Detect which cell encompasses the target text, then output its [X, Y] center coordinate. 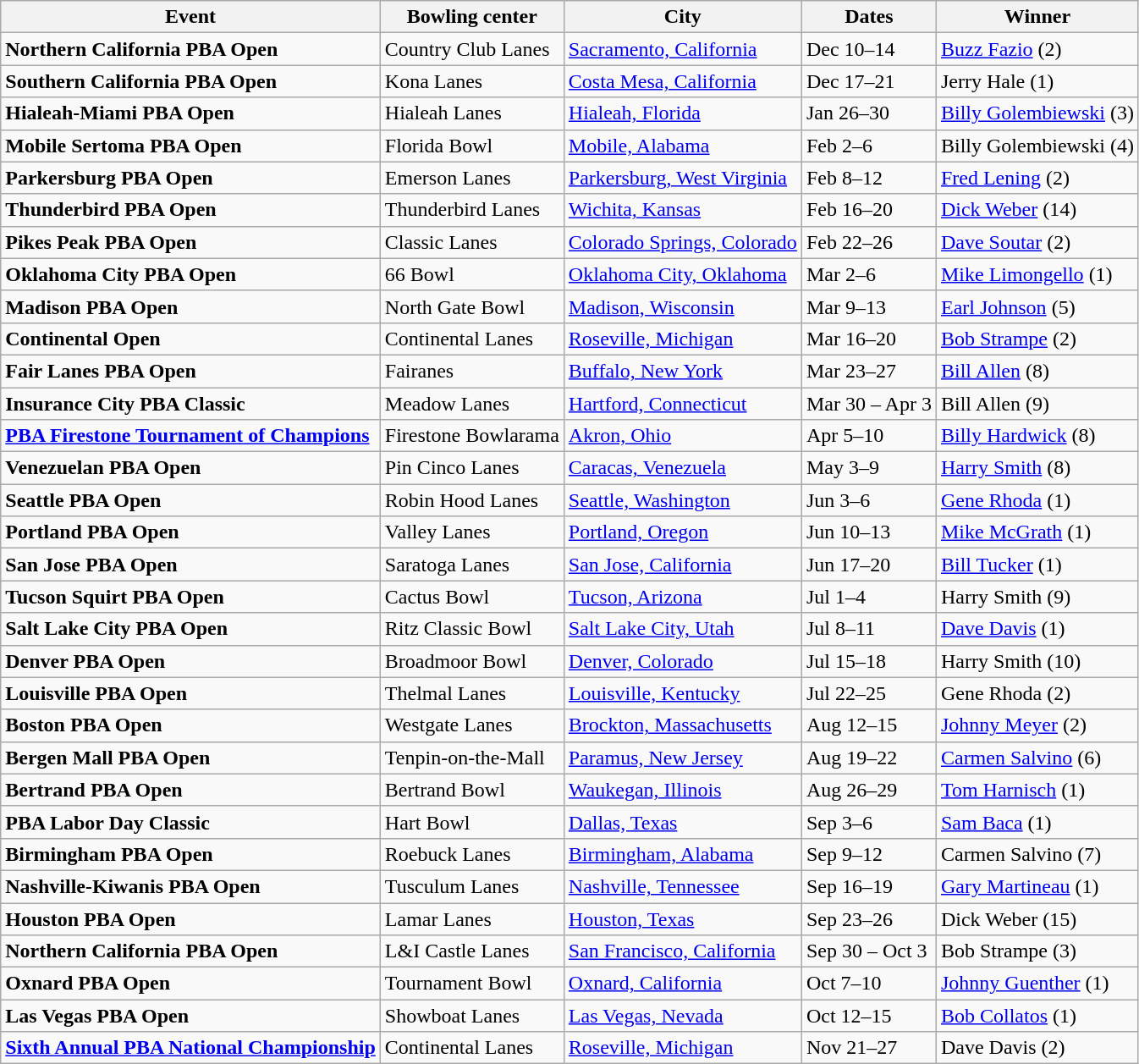
Houston PBA Open [191, 918]
Seattle, Washington [682, 500]
Mobile Sertoma PBA Open [191, 146]
Valley Lanes [472, 532]
Cactus Bowl [472, 597]
Billy Golembiewski (4) [1037, 146]
Gary Martineau (1) [1037, 886]
Dallas, Texas [682, 822]
Caracas, Venezuela [682, 468]
Showboat Lanes [472, 1016]
Bill Allen (9) [1037, 404]
Aug 26–29 [868, 790]
Hialeah-Miami PBA Open [191, 113]
Portland PBA Open [191, 532]
Bertrand PBA Open [191, 790]
Mobile, Alabama [682, 146]
Sep 9–12 [868, 854]
Sep 30 – Oct 3 [868, 951]
Broadmoor Bowl [472, 661]
Sam Baca (1) [1037, 822]
Feb 22–26 [868, 242]
Bill Allen (8) [1037, 371]
Nashville, Tennessee [682, 886]
Sacramento, California [682, 49]
Mike Limongello (1) [1037, 274]
Jerry Hale (1) [1037, 81]
Sep 3–6 [868, 822]
Johnny Guenther (1) [1037, 984]
Lamar Lanes [472, 918]
Southern California PBA Open [191, 81]
Portland, Oregon [682, 532]
Birmingham, Alabama [682, 854]
Mar 30 – Apr 3 [868, 404]
Gene Rhoda (1) [1037, 500]
Venezuelan PBA Open [191, 468]
Oxnard PBA Open [191, 984]
Parkersburg, West Virginia [682, 178]
Jul 22–25 [868, 693]
Nashville-Kiwanis PBA Open [191, 886]
Earl Johnson (5) [1037, 306]
Louisville, Kentucky [682, 693]
Dates [868, 17]
Jun 3–6 [868, 500]
Feb 2–6 [868, 146]
Insurance City PBA Classic [191, 404]
Dave Davis (1) [1037, 629]
Madison PBA Open [191, 306]
Jun 17–20 [868, 565]
Brockton, Massachusetts [682, 725]
Waukegan, Illinois [682, 790]
Hialeah, Florida [682, 113]
Winner [1037, 17]
Tucson Squirt PBA Open [191, 597]
Seattle PBA Open [191, 500]
Tournament Bowl [472, 984]
Wichita, Kansas [682, 210]
Bergen Mall PBA Open [191, 758]
Pikes Peak PBA Open [191, 242]
Fairanes [472, 371]
Saratoga Lanes [472, 565]
Fair Lanes PBA Open [191, 371]
Colorado Springs, Colorado [682, 242]
Kona Lanes [472, 81]
Jul 15–18 [868, 661]
Parkersburg PBA Open [191, 178]
Thunderbird PBA Open [191, 210]
Las Vegas, Nevada [682, 1016]
Oct 12–15 [868, 1016]
San Francisco, California [682, 951]
Apr 5–10 [868, 436]
Bowling center [472, 17]
Thelmal Lanes [472, 693]
Firestone Bowlarama [472, 436]
Carmen Salvino (7) [1037, 854]
Feb 8–12 [868, 178]
Tusculum Lanes [472, 886]
Pin Cinco Lanes [472, 468]
Carmen Salvino (6) [1037, 758]
Paramus, New Jersey [682, 758]
Dave Soutar (2) [1037, 242]
San Jose PBA Open [191, 565]
Las Vegas PBA Open [191, 1016]
North Gate Bowl [472, 306]
Fred Lening (2) [1037, 178]
Tenpin-on-the-Mall [472, 758]
Sep 23–26 [868, 918]
Aug 12–15 [868, 725]
City [682, 17]
Dave Davis (2) [1037, 1048]
Johnny Meyer (2) [1037, 725]
Billy Hardwick (8) [1037, 436]
Bertrand Bowl [472, 790]
Harry Smith (8) [1037, 468]
Tucson, Arizona [682, 597]
Hart Bowl [472, 822]
Mike McGrath (1) [1037, 532]
Bob Strampe (3) [1037, 951]
Denver PBA Open [191, 661]
Dick Weber (14) [1037, 210]
Sep 16–19 [868, 886]
Dec 17–21 [868, 81]
Jul 8–11 [868, 629]
Costa Mesa, California [682, 81]
Sixth Annual PBA National Championship [191, 1048]
Mar 23–27 [868, 371]
Mar 2–6 [868, 274]
Jun 10–13 [868, 532]
May 3–9 [868, 468]
Hartford, Connecticut [682, 404]
San Jose, California [682, 565]
Westgate Lanes [472, 725]
PBA Firestone Tournament of Champions [191, 436]
Feb 16–20 [868, 210]
Oklahoma City PBA Open [191, 274]
Emerson Lanes [472, 178]
Continental Open [191, 339]
Dec 10–14 [868, 49]
Roebuck Lanes [472, 854]
Salt Lake City, Utah [682, 629]
Harry Smith (10) [1037, 661]
L&I Castle Lanes [472, 951]
Houston, Texas [682, 918]
Hialeah Lanes [472, 113]
Salt Lake City PBA Open [191, 629]
Robin Hood Lanes [472, 500]
PBA Labor Day Classic [191, 822]
Buzz Fazio (2) [1037, 49]
Harry Smith (9) [1037, 597]
Bob Collatos (1) [1037, 1016]
Dick Weber (15) [1037, 918]
Classic Lanes [472, 242]
Boston PBA Open [191, 725]
Bob Strampe (2) [1037, 339]
Country Club Lanes [472, 49]
Mar 16–20 [868, 339]
Billy Golembiewski (3) [1037, 113]
Thunderbird Lanes [472, 210]
Louisville PBA Open [191, 693]
Oct 7–10 [868, 984]
Aug 19–22 [868, 758]
Buffalo, New York [682, 371]
Madison, Wisconsin [682, 306]
Akron, Ohio [682, 436]
Jan 26–30 [868, 113]
Jul 1–4 [868, 597]
Florida Bowl [472, 146]
Denver, Colorado [682, 661]
Meadow Lanes [472, 404]
Oxnard, California [682, 984]
Ritz Classic Bowl [472, 629]
Oklahoma City, Oklahoma [682, 274]
66 Bowl [472, 274]
Event [191, 17]
Birmingham PBA Open [191, 854]
Nov 21–27 [868, 1048]
Gene Rhoda (2) [1037, 693]
Mar 9–13 [868, 306]
Bill Tucker (1) [1037, 565]
Tom Harnisch (1) [1037, 790]
